Identify which cell holds the provided text, then report its [x, y] central coordinate. 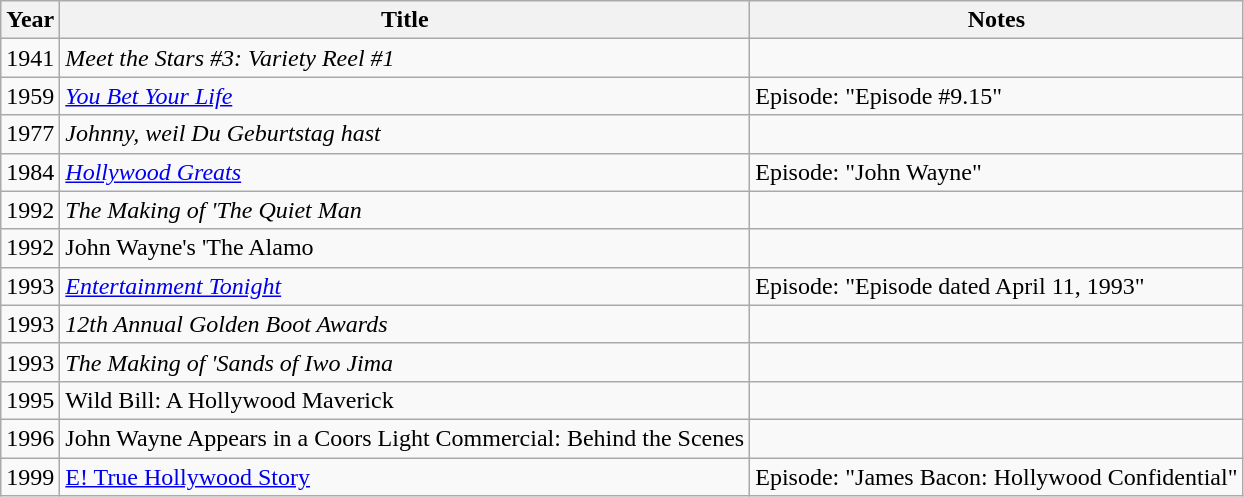
1941 [30, 58]
Entertainment Tonight [405, 286]
Hollywood Greats [405, 172]
Episode: "Episode dated April 11, 1993" [996, 286]
1959 [30, 96]
The Making of 'The Quiet Man [405, 210]
Meet the Stars #3: Variety Reel #1 [405, 58]
1995 [30, 400]
Title [405, 20]
1996 [30, 438]
Wild Bill: A Hollywood Maverick [405, 400]
Johnny, weil Du Geburtstag hast [405, 134]
Episode: "John Wayne" [996, 172]
1984 [30, 172]
1977 [30, 134]
E! True Hollywood Story [405, 477]
1999 [30, 477]
Notes [996, 20]
Episode: "Episode #9.15" [996, 96]
Year [30, 20]
John Wayne's 'The Alamo [405, 248]
Episode: "James Bacon: Hollywood Confidential" [996, 477]
The Making of 'Sands of Iwo Jima [405, 362]
John Wayne Appears in a Coors Light Commercial: Behind the Scenes [405, 438]
12th Annual Golden Boot Awards [405, 324]
You Bet Your Life [405, 96]
